Extract the [X, Y] coordinate from the center of the cell holding the provided text.  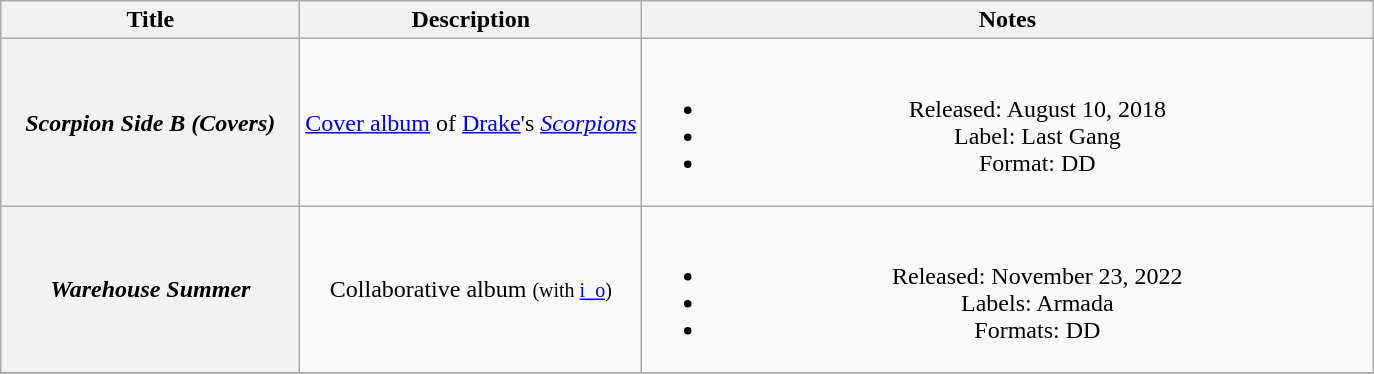
Collaborative album (with i_o) [471, 290]
Notes [1008, 20]
Scorpion Side B (Covers) [150, 122]
Cover album of Drake's Scorpions [471, 122]
Title [150, 20]
Released: November 23, 2022Labels: ArmadaFormats: DD [1008, 290]
Warehouse Summer [150, 290]
Released: August 10, 2018 Label: Last GangFormat: DD [1008, 122]
Description [471, 20]
